Extract the (X, Y) coordinate from the center of the cell holding the provided text.  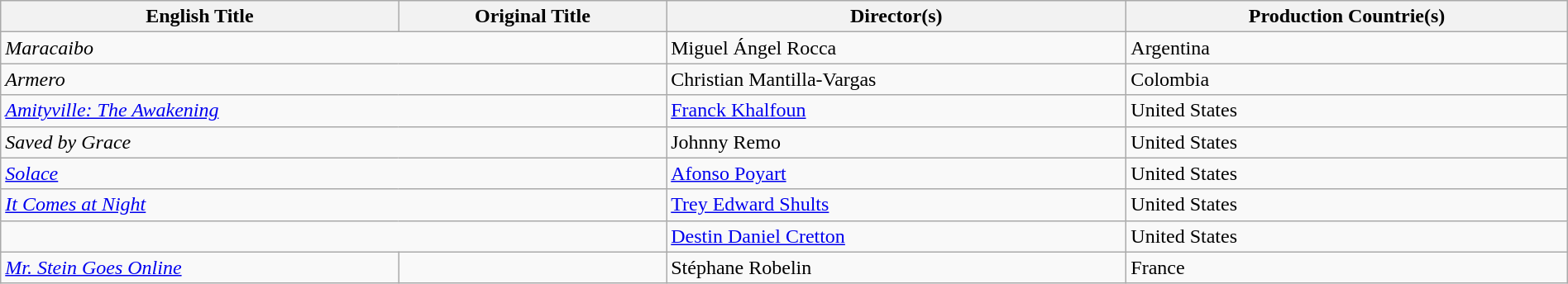
Production Countrie(s) (1346, 17)
English Title (200, 17)
Johnny Remo (896, 142)
Mr. Stein Goes Online (200, 267)
Argentina (1346, 48)
Stéphane Robelin (896, 267)
Christian Mantilla-Vargas (896, 79)
Solace (334, 173)
Amityville: The Awakening (334, 111)
Maracaibo (334, 48)
Director(s) (896, 17)
Destin Daniel Cretton (896, 236)
Franck Khalfoun (896, 111)
Armero (334, 79)
Original Title (533, 17)
It Comes at Night (334, 205)
Colombia (1346, 79)
Miguel Ángel Rocca (896, 48)
Trey Edward Shults (896, 205)
Afonso Poyart (896, 173)
France (1346, 267)
Saved by Grace (334, 142)
